Provide the [X, Y] coordinate of the cell's center where the given text is located.  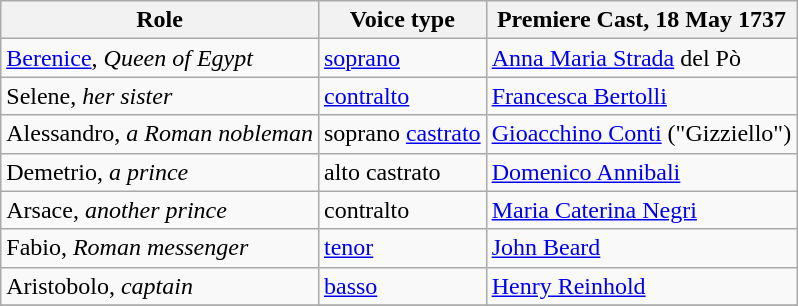
Domenico Annibali [642, 172]
Selene, her sister [160, 96]
Gioacchino Conti ("Gizziello") [642, 134]
tenor [402, 248]
Aristobolo, captain [160, 286]
Premiere Cast, 18 May 1737 [642, 20]
Francesca Bertolli [642, 96]
soprano [402, 58]
soprano castrato [402, 134]
Alessandro, a Roman nobleman [160, 134]
Arsace, another prince [160, 210]
Voice type [402, 20]
Henry Reinhold [642, 286]
Berenice, Queen of Egypt [160, 58]
Demetrio, a prince [160, 172]
Anna Maria Strada del Pò [642, 58]
Fabio, Roman messenger [160, 248]
Role [160, 20]
John Beard [642, 248]
Maria Caterina Negri [642, 210]
basso [402, 286]
alto castrato [402, 172]
